Capture the cell that displays the provided text and extract its [x, y] central coordinate. 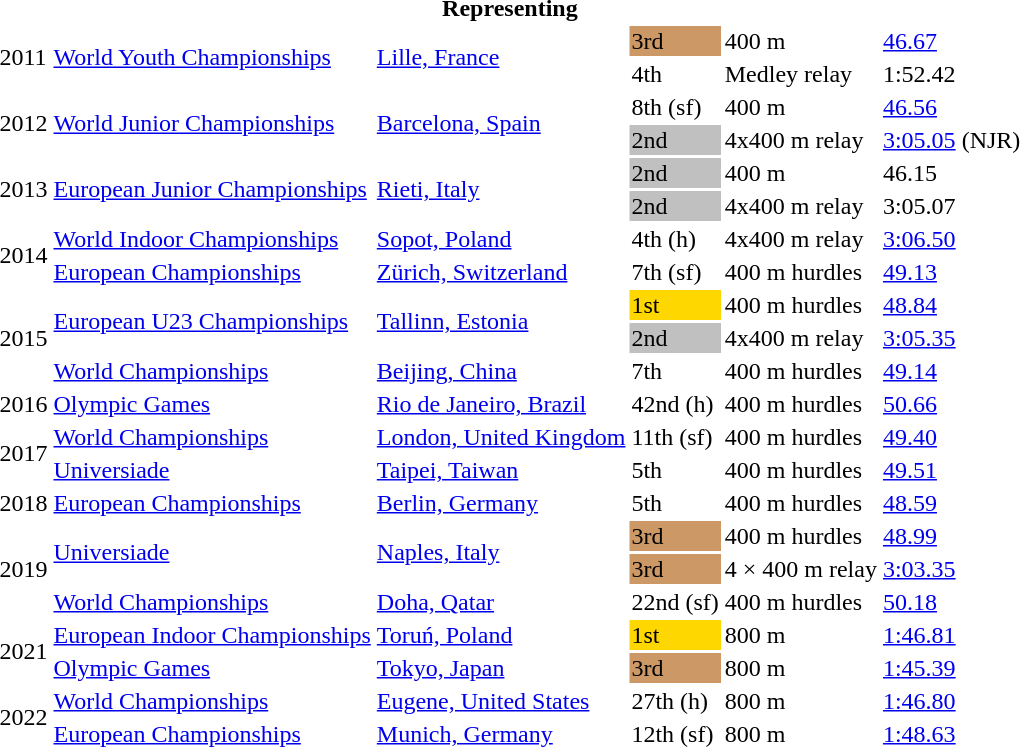
European U23 Championships [212, 322]
Beijing, China [501, 371]
Rieti, Italy [501, 190]
Taipei, Taiwan [501, 470]
22nd (sf) [675, 602]
Toruń, Poland [501, 635]
4th [675, 74]
Zürich, Switzerland [501, 272]
Naples, Italy [501, 552]
Eugene, United States [501, 701]
27th (h) [675, 701]
4th (h) [675, 239]
World Junior Championships [212, 124]
42nd (h) [675, 404]
Doha, Qatar [501, 602]
Rio de Janeiro, Brazil [501, 404]
7th [675, 371]
European Indoor Championships [212, 635]
Barcelona, Spain [501, 124]
London, United Kingdom [501, 437]
4 × 400 m relay [800, 569]
8th (sf) [675, 107]
Lille, France [501, 58]
Medley relay [800, 74]
7th (sf) [675, 272]
Tallinn, Estonia [501, 322]
Berlin, Germany [501, 503]
World Indoor Championships [212, 239]
World Youth Championships [212, 58]
11th (sf) [675, 437]
European Junior Championships [212, 190]
Sopot, Poland [501, 239]
Tokyo, Japan [501, 668]
